Locate the cell with the specified text and output its (X, Y) center coordinate. 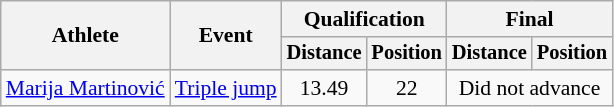
Athlete (86, 36)
Final (530, 19)
22 (407, 88)
13.49 (324, 88)
Qualification (364, 19)
Triple jump (226, 88)
Marija Martinović (86, 88)
Did not advance (530, 88)
Event (226, 36)
